Find where the given text appears and provide that cell's center as (X, Y) coordinate. 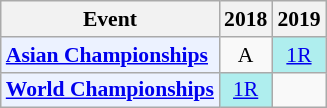
World Championships (110, 90)
Asian Championships (110, 55)
A (246, 55)
2019 (298, 19)
2018 (246, 19)
Event (110, 19)
